Output the (x, y) coordinate of the center of the cell containing the given text.  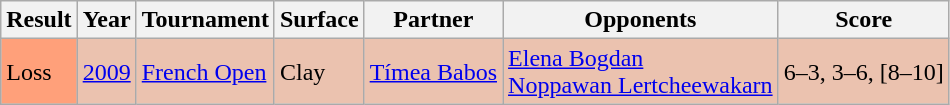
Score (864, 20)
Clay (319, 72)
Partner (433, 20)
Result (39, 20)
French Open (205, 72)
Opponents (641, 20)
Tournament (205, 20)
Tímea Babos (433, 72)
Elena Bogdan Noppawan Lertcheewakarn (641, 72)
Surface (319, 20)
Loss (39, 72)
6–3, 3–6, [8–10] (864, 72)
2009 (106, 72)
Year (106, 20)
